Provide the [x, y] coordinate of the cell's center where the given text is located.  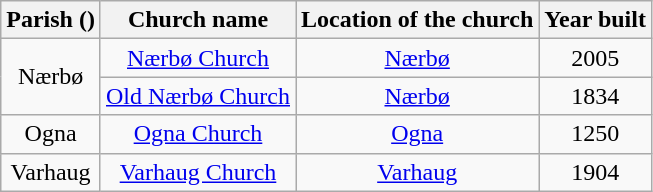
Ogna Church [198, 134]
1834 [596, 96]
Location of the church [418, 20]
Parish () [51, 20]
1904 [596, 172]
2005 [596, 58]
Nærbø Church [198, 58]
Varhaug Church [198, 172]
1250 [596, 134]
Old Nærbø Church [198, 96]
Year built [596, 20]
Church name [198, 20]
